Output the [x, y] coordinate of the center of the cell containing the given text.  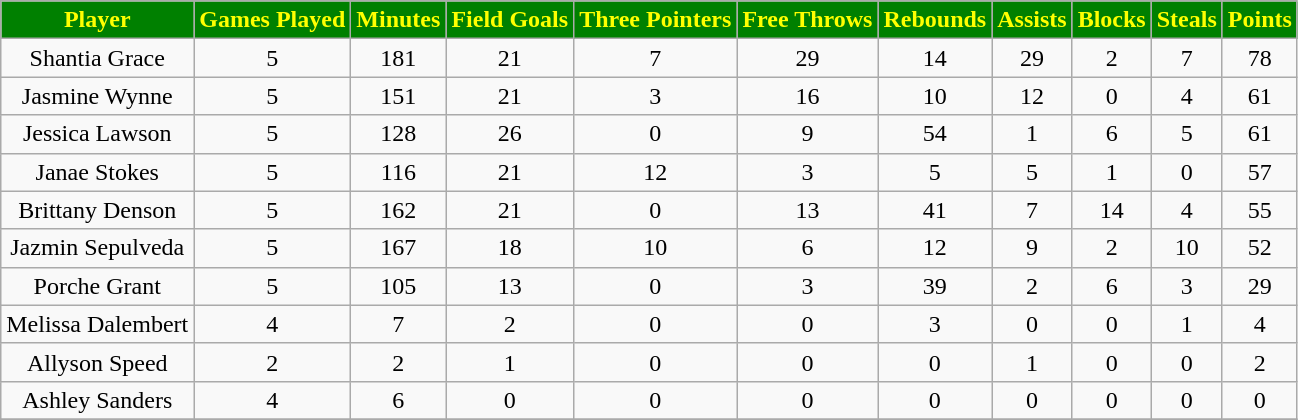
Rebounds [935, 20]
Melissa Dalembert [98, 324]
162 [398, 210]
Player [98, 20]
Jasmine Wynne [98, 96]
151 [398, 96]
55 [1260, 210]
Minutes [398, 20]
116 [398, 172]
18 [510, 248]
39 [935, 286]
Jazmin Sepulveda [98, 248]
Free Throws [808, 20]
Blocks [1112, 20]
54 [935, 134]
41 [935, 210]
Three Pointers [656, 20]
Porche Grant [98, 286]
52 [1260, 248]
Field Goals [510, 20]
Steals [1186, 20]
128 [398, 134]
Points [1260, 20]
105 [398, 286]
16 [808, 96]
Games Played [272, 20]
Assists [1032, 20]
Brittany Denson [98, 210]
57 [1260, 172]
Ashley Sanders [98, 400]
167 [398, 248]
26 [510, 134]
Shantia Grace [98, 58]
Jessica Lawson [98, 134]
181 [398, 58]
Janae Stokes [98, 172]
78 [1260, 58]
Allyson Speed [98, 362]
